Pinpoint the cell where the given text exists, returning its (X, Y) midpoint coordinate. 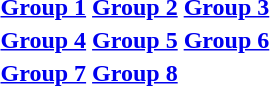
Group 5 (136, 40)
